Capture the cell that displays the provided text and extract its (x, y) central coordinate. 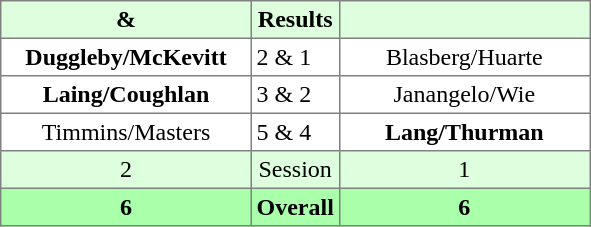
Overall (295, 207)
Laing/Coughlan (126, 95)
2 & 1 (295, 57)
Lang/Thurman (464, 132)
& (126, 20)
Session (295, 170)
Duggleby/McKevitt (126, 57)
3 & 2 (295, 95)
2 (126, 170)
5 & 4 (295, 132)
Janangelo/Wie (464, 95)
Results (295, 20)
Blasberg/Huarte (464, 57)
1 (464, 170)
Timmins/Masters (126, 132)
